Locate the cell with the specified text and output its (X, Y) center coordinate. 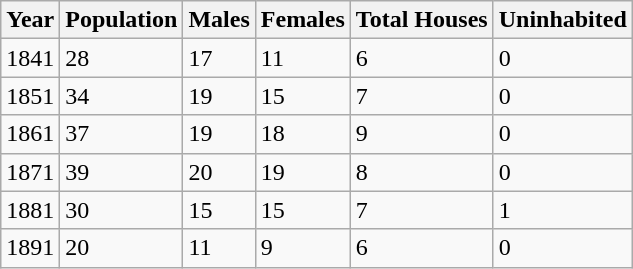
Males (219, 20)
1841 (30, 58)
Uninhabited (562, 20)
1 (562, 210)
37 (122, 134)
17 (219, 58)
1881 (30, 210)
Year (30, 20)
1851 (30, 96)
Total Houses (422, 20)
18 (302, 134)
8 (422, 172)
1861 (30, 134)
1891 (30, 248)
30 (122, 210)
39 (122, 172)
34 (122, 96)
28 (122, 58)
Population (122, 20)
Females (302, 20)
1871 (30, 172)
